Find where the given text appears and provide that cell's center as [X, Y] coordinate. 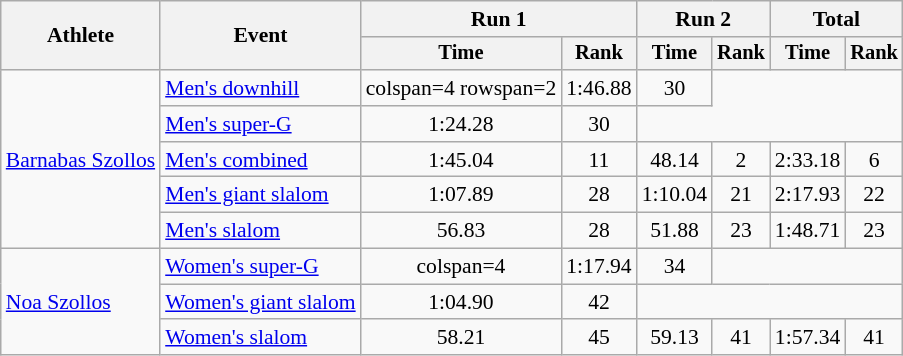
Athlete [80, 36]
Men's slalom [260, 231]
1:45.04 [462, 160]
Run 1 [499, 19]
Women's super-G [260, 267]
Women's giant slalom [260, 302]
Run 2 [704, 19]
2:17.93 [808, 195]
56.83 [462, 231]
1:24.28 [462, 124]
21 [741, 195]
51.88 [674, 231]
Men's combined [260, 160]
1:10.04 [674, 195]
Total [836, 19]
Women's slalom [260, 338]
Men's giant slalom [260, 195]
Men's downhill [260, 88]
Barnabas Szollos [80, 159]
1:57.34 [808, 338]
colspan=4 rowspan=2 [462, 88]
1:04.90 [462, 302]
11 [598, 160]
6 [874, 160]
45 [598, 338]
Event [260, 36]
58.21 [462, 338]
1:46.88 [598, 88]
34 [674, 267]
1:07.89 [462, 195]
1:17.94 [598, 267]
colspan=4 [462, 267]
Noa Szollos [80, 302]
59.13 [674, 338]
42 [598, 302]
48.14 [674, 160]
2 [741, 160]
2:33.18 [808, 160]
Men's super-G [260, 124]
22 [874, 195]
1:48.71 [808, 231]
